Pinpoint the cell where the given text exists, returning its [X, Y] midpoint coordinate. 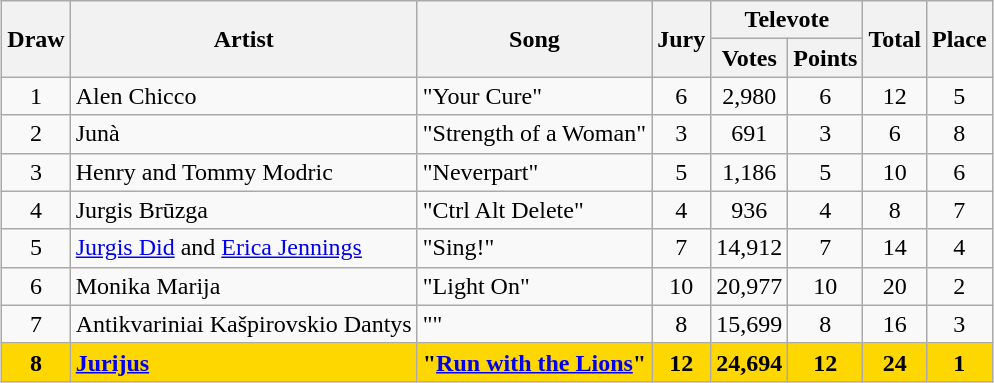
Song [534, 39]
936 [750, 210]
"Neverpart" [534, 172]
Artist [244, 39]
"Strength of a Woman" [534, 134]
Jurgis Did and Erica Jennings [244, 248]
20,977 [750, 286]
24 [895, 362]
"Light On" [534, 286]
14,912 [750, 248]
Henry and Tommy Modric [244, 172]
Televote [787, 20]
24,694 [750, 362]
Draw [36, 39]
14 [895, 248]
16 [895, 324]
"Your Cure" [534, 96]
15,699 [750, 324]
"Run with the Lions" [534, 362]
"" [534, 324]
"Sing!" [534, 248]
Votes [750, 58]
Total [895, 39]
Junà [244, 134]
2,980 [750, 96]
1,186 [750, 172]
Jurijus [244, 362]
20 [895, 286]
691 [750, 134]
Alen Chicco [244, 96]
Points [826, 58]
Antikvariniai Kašpirovskio Dantys [244, 324]
Jury [682, 39]
Monika Marija [244, 286]
Place [959, 39]
Jurgis Brūzga [244, 210]
"Ctrl Alt Delete" [534, 210]
